Search for the cell housing the specified text and yield its (x, y) center coordinate. 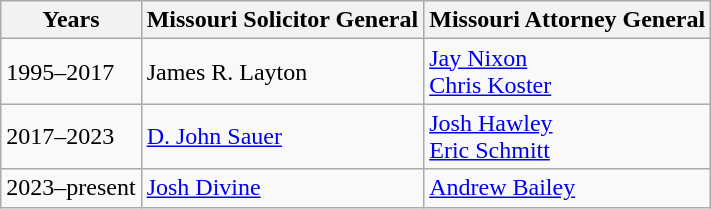
1995–2017 (71, 72)
2017–2023 (71, 136)
Andrew Bailey (568, 188)
Jay NixonChris Koster (568, 72)
Josh HawleyEric Schmitt (568, 136)
D. John Sauer (282, 136)
Missouri Attorney General (568, 20)
Missouri Solicitor General (282, 20)
Years (71, 20)
James R. Layton (282, 72)
2023–present (71, 188)
Josh Divine (282, 188)
